Find where the given text appears and provide that cell's center as [x, y] coordinate. 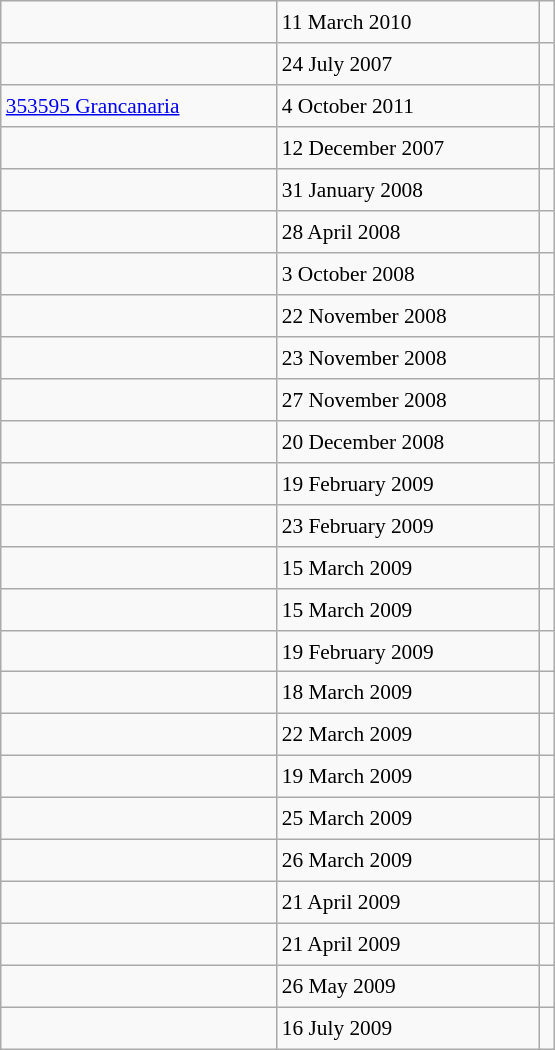
25 March 2009 [408, 819]
353595 Grancanaria [139, 106]
16 July 2009 [408, 1028]
22 November 2008 [408, 316]
19 March 2009 [408, 777]
23 November 2008 [408, 358]
27 November 2008 [408, 399]
20 December 2008 [408, 441]
26 March 2009 [408, 861]
26 May 2009 [408, 986]
4 October 2011 [408, 106]
24 July 2007 [408, 64]
28 April 2008 [408, 232]
23 February 2009 [408, 525]
12 December 2007 [408, 148]
31 January 2008 [408, 190]
11 March 2010 [408, 22]
18 March 2009 [408, 693]
3 October 2008 [408, 274]
22 March 2009 [408, 735]
